From the cell containing the given text, extract its center point as (X, Y) coordinate. 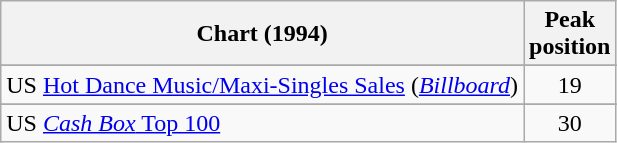
30 (570, 123)
US Hot Dance Music/Maxi-Singles Sales (Billboard) (262, 85)
US Cash Box Top 100 (262, 123)
Peakposition (570, 34)
Chart (1994) (262, 34)
19 (570, 85)
